Scan for the cell matching the given text and deliver its [X, Y] coordinate at center. 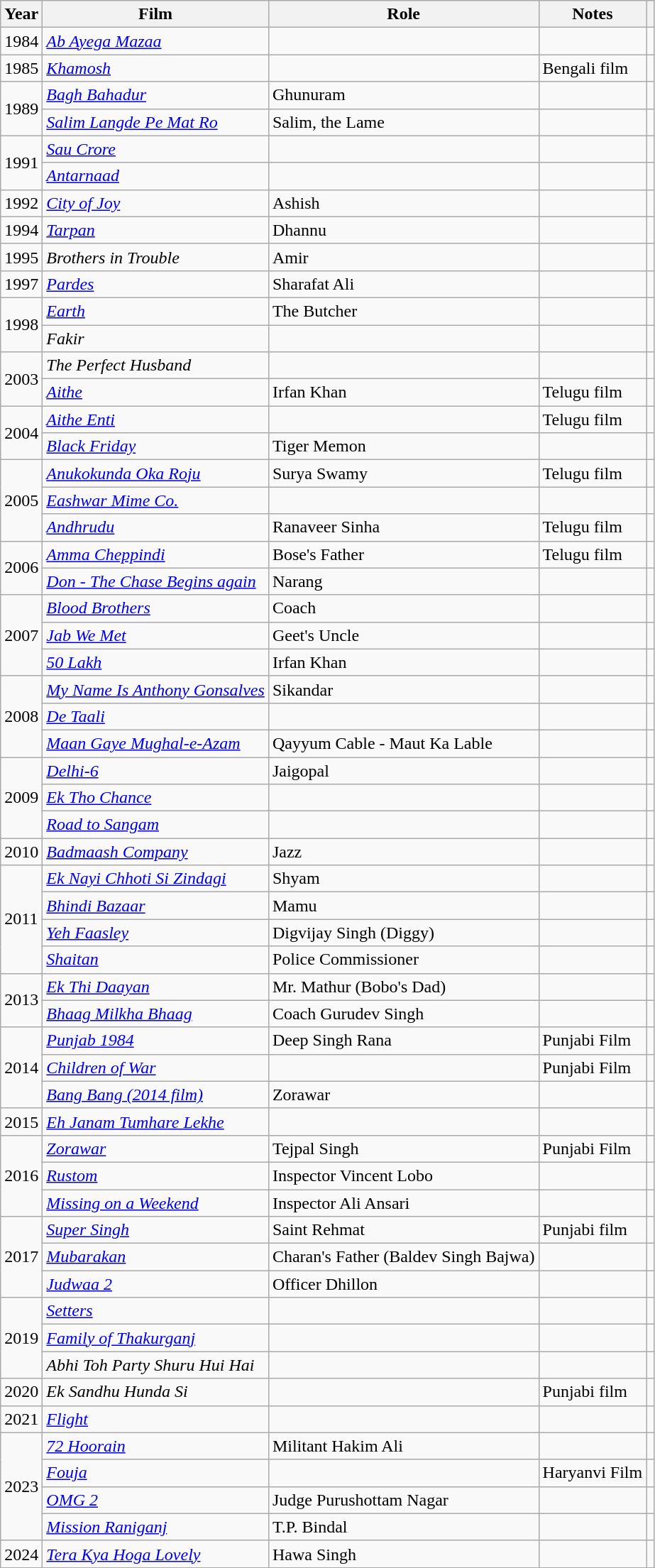
2024 [21, 1554]
1989 [21, 109]
Officer Dhillon [403, 1284]
Mission Raniganj [156, 1527]
Ranaveer Sinha [403, 527]
2010 [21, 852]
Amir [403, 257]
Ek Sandhu Hunda Si [156, 1392]
Pardes [156, 284]
Shyam [403, 879]
1992 [21, 203]
OMG 2 [156, 1500]
Black Friday [156, 446]
Delhi-6 [156, 770]
2019 [21, 1338]
Digvijay Singh (Diggy) [403, 933]
Mubarakan [156, 1257]
Saint Rehmat [403, 1230]
Surya Swamy [403, 473]
Qayyum Cable - Maut Ka Lable [403, 743]
Jazz [403, 852]
Flight [156, 1419]
2020 [21, 1392]
Ashish [403, 203]
Family of Thakurganj [156, 1338]
Eashwar Mime Co. [156, 500]
Abhi Toh Party Shuru Hui Hai [156, 1365]
1998 [21, 324]
The Butcher [403, 311]
2015 [21, 1122]
2013 [21, 1000]
Notes [593, 14]
Geet's Uncle [403, 635]
2016 [21, 1175]
City of Joy [156, 203]
2003 [21, 379]
2009 [21, 797]
1991 [21, 163]
Tiger Memon [403, 446]
Charan's Father (Baldev Singh Bajwa) [403, 1257]
Judge Purushottam Nagar [403, 1500]
Maan Gaye Mughal-e-Azam [156, 743]
Haryanvi Film [593, 1473]
2023 [21, 1486]
Yeh Faasley [156, 933]
Sau Crore [156, 149]
Coach [403, 608]
Bagh Bahadur [156, 95]
Bhindi Bazaar [156, 906]
Badmaash Company [156, 852]
1984 [21, 41]
Fouja [156, 1473]
Fakir [156, 339]
Coach Gurudev Singh [403, 1014]
Ek Thi Daayan [156, 987]
Bose's Father [403, 554]
Inspector Ali Ansari [403, 1203]
1994 [21, 230]
Children of War [156, 1068]
Jaigopal [403, 770]
1995 [21, 257]
Mamu [403, 906]
Andhrudu [156, 527]
Blood Brothers [156, 608]
Jab We Met [156, 635]
Brothers in Trouble [156, 257]
Mr. Mathur (Bobo's Dad) [403, 987]
2004 [21, 433]
2006 [21, 568]
Road to Sangam [156, 825]
Bhaag Milkha Bhaag [156, 1014]
Judwaa 2 [156, 1284]
Setters [156, 1311]
50 Lakh [156, 662]
Deep Singh Rana [403, 1041]
72 Hoorain [156, 1446]
2005 [21, 500]
2007 [21, 635]
Aithe Enti [156, 420]
Super Singh [156, 1230]
Year [21, 14]
2014 [21, 1068]
Missing on a Weekend [156, 1203]
2011 [21, 919]
Amma Cheppindi [156, 554]
Ek Nayi Chhoti Si Zindagi [156, 879]
2021 [21, 1419]
Ab Ayega Mazaa [156, 41]
Anukokunda Oka Roju [156, 473]
Bengali film [593, 68]
Police Commissioner [403, 960]
Militant Hakim Ali [403, 1446]
Dhannu [403, 230]
Eh Janam Tumhare Lekhe [156, 1122]
Role [403, 14]
T.P. Bindal [403, 1527]
Narang [403, 581]
Ghunuram [403, 95]
Inspector Vincent Lobo [403, 1175]
Don - The Chase Begins again [156, 581]
Sikandar [403, 689]
Film [156, 14]
Rustom [156, 1175]
Khamosh [156, 68]
My Name Is Anthony Gonsalves [156, 689]
2017 [21, 1257]
Sharafat Ali [403, 284]
Salim Langde Pe Mat Ro [156, 122]
The Perfect Husband [156, 366]
1985 [21, 68]
Salim, the Lame [403, 122]
1997 [21, 284]
Antarnaad [156, 176]
Hawa Singh [403, 1554]
Tarpan [156, 230]
De Taali [156, 716]
Shaitan [156, 960]
2008 [21, 716]
Punjab 1984 [156, 1041]
Ek Tho Chance [156, 798]
Bang Bang (2014 film) [156, 1095]
Tejpal Singh [403, 1148]
Aithe [156, 393]
Earth [156, 311]
Tera Kya Hoga Lovely [156, 1554]
